Find where the given text appears and provide that cell's center as [X, Y] coordinate. 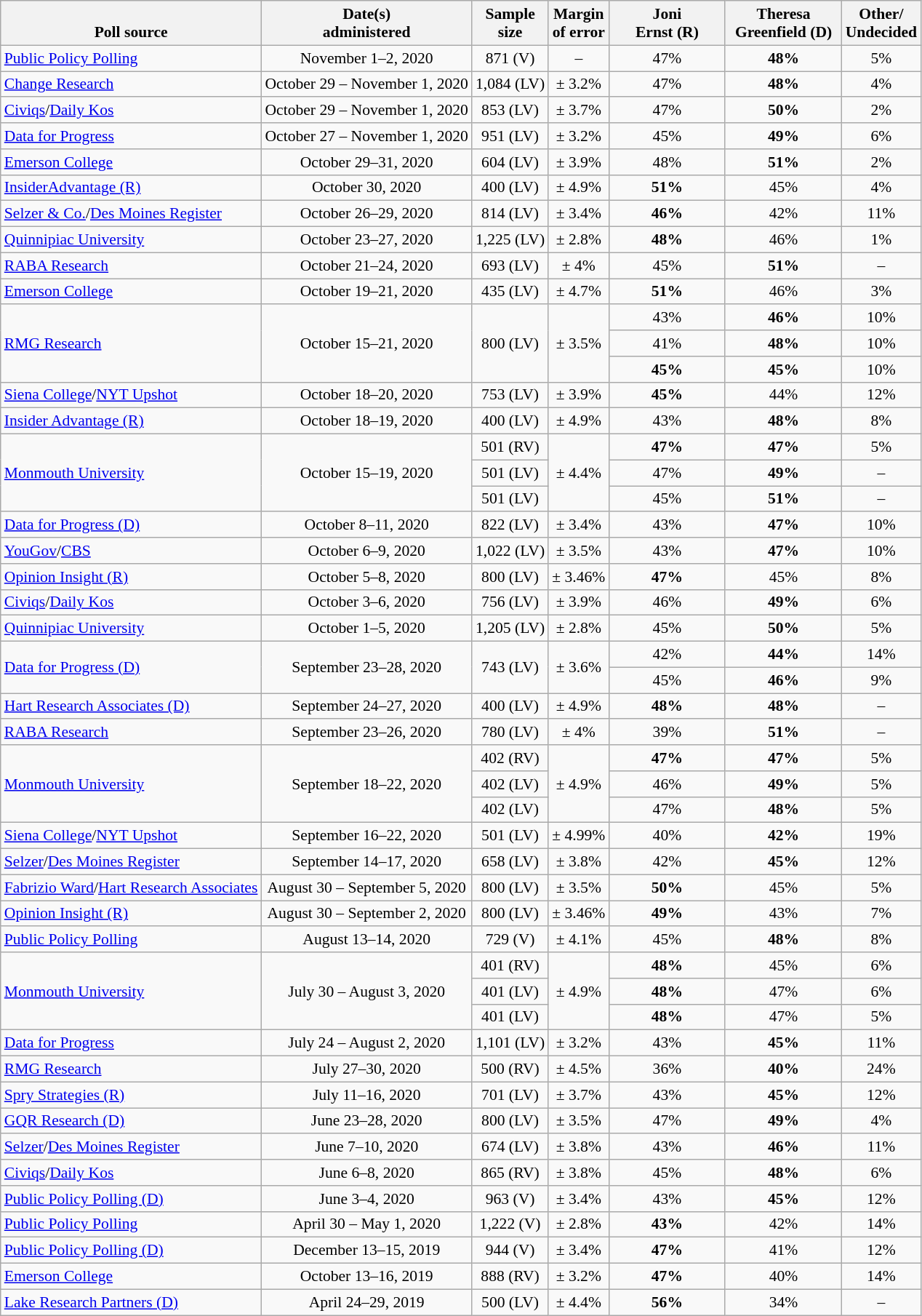
888 (RV) [510, 1277]
Spry Strategies (R) [131, 1095]
October 6–9, 2020 [366, 551]
September 24–27, 2020 [366, 706]
402 (RV) [510, 758]
July 27–30, 2020 [366, 1069]
1,022 (LV) [510, 551]
October 8–11, 2020 [366, 525]
865 (RV) [510, 1173]
October 3–6, 2020 [366, 602]
July 24 – August 2, 2020 [366, 1043]
Hart Research Associates (D) [131, 706]
693 (LV) [510, 266]
± 4.5% [579, 1069]
Other/Undecided [881, 23]
October 15–21, 2020 [366, 343]
YouGov/CBS [131, 551]
1,222 (V) [510, 1224]
September 23–26, 2020 [366, 733]
756 (LV) [510, 602]
1% [881, 240]
19% [881, 836]
36% [667, 1069]
November 1–2, 2020 [366, 58]
October 13–16, 2019 [366, 1277]
814 (LV) [510, 214]
August 30 – September 5, 2020 [366, 888]
July 11–16, 2020 [366, 1095]
JoniErnst (R) [667, 23]
October 5–8, 2020 [366, 577]
September 23–28, 2020 [366, 668]
October 1–5, 2020 [366, 629]
729 (V) [510, 940]
Samplesize [510, 23]
743 (LV) [510, 668]
501 (RV) [510, 447]
September 14–17, 2020 [366, 862]
August 13–14, 2020 [366, 940]
InsiderAdvantage (R) [131, 188]
October 15–19, 2020 [366, 473]
April 30 – May 1, 2020 [366, 1224]
TheresaGreenfield (D) [783, 23]
871 (V) [510, 58]
June 6–8, 2020 [366, 1173]
401 (RV) [510, 965]
± 4.99% [579, 836]
7% [881, 914]
± 4.7% [579, 292]
Change Research [131, 84]
3% [881, 292]
Marginof error [579, 23]
500 (RV) [510, 1069]
34% [783, 1302]
674 (LV) [510, 1147]
658 (LV) [510, 862]
780 (LV) [510, 733]
822 (LV) [510, 525]
500 (LV) [510, 1302]
October 30, 2020 [366, 188]
Date(s)administered [366, 23]
± 4.1% [579, 940]
December 13–15, 2019 [366, 1251]
September 18–22, 2020 [366, 784]
October 23–27, 2020 [366, 240]
April 24–29, 2019 [366, 1302]
± 3.6% [579, 668]
October 27 – November 1, 2020 [366, 136]
October 29–31, 2020 [366, 162]
Insider Advantage (R) [131, 421]
October 18–19, 2020 [366, 421]
June 23–28, 2020 [366, 1121]
October 19–21, 2020 [366, 292]
853 (LV) [510, 111]
September 16–22, 2020 [366, 836]
October 21–24, 2020 [366, 266]
39% [667, 733]
July 30 – August 3, 2020 [366, 991]
Fabrizio Ward/Hart Research Associates [131, 888]
9% [881, 680]
1,225 (LV) [510, 240]
963 (V) [510, 1199]
GQR Research (D) [131, 1121]
951 (LV) [510, 136]
944 (V) [510, 1251]
August 30 – September 2, 2020 [366, 914]
Poll source [131, 23]
Selzer & Co./Des Moines Register [131, 214]
604 (LV) [510, 162]
October 26–29, 2020 [366, 214]
October 18–20, 2020 [366, 395]
1,101 (LV) [510, 1043]
Lake Research Partners (D) [131, 1302]
1,084 (LV) [510, 84]
24% [881, 1069]
701 (LV) [510, 1095]
56% [667, 1302]
June 3–4, 2020 [366, 1199]
753 (LV) [510, 395]
1,205 (LV) [510, 629]
435 (LV) [510, 292]
June 7–10, 2020 [366, 1147]
